Extract the [X, Y] coordinate from the center of the cell holding the provided text.  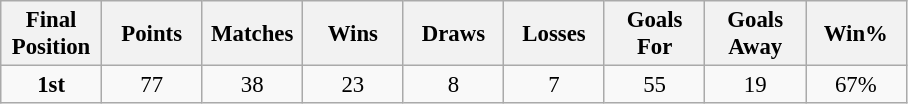
23 [354, 85]
77 [152, 85]
7 [554, 85]
Points [152, 34]
Matches [252, 34]
8 [454, 85]
Goals Away [756, 34]
67% [856, 85]
Goals For [654, 34]
Wins [354, 34]
Draws [454, 34]
Win% [856, 34]
Final Position [52, 34]
38 [252, 85]
Losses [554, 34]
55 [654, 85]
1st [52, 85]
19 [756, 85]
